Search for the cell housing the specified text and yield its (X, Y) center coordinate. 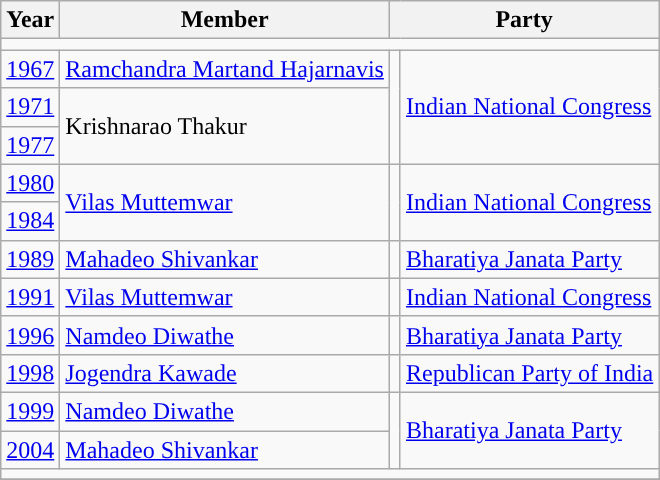
Party (524, 20)
1977 (30, 145)
1989 (30, 259)
Member (225, 20)
1967 (30, 69)
1996 (30, 335)
2004 (30, 449)
1999 (30, 411)
Year (30, 20)
Republican Party of India (529, 373)
1980 (30, 183)
Krishnarao Thakur (225, 126)
1971 (30, 107)
1984 (30, 221)
Jogendra Kawade (225, 373)
1998 (30, 373)
Ramchandra Martand Hajarnavis (225, 69)
1991 (30, 297)
